Identify which cell holds the provided text, then report its [x, y] central coordinate. 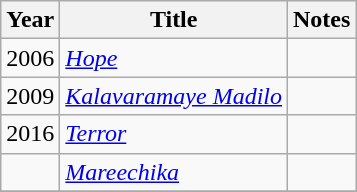
Title [174, 20]
Mareechika [174, 172]
Hope [174, 58]
Notes [322, 20]
2016 [30, 134]
Year [30, 20]
2009 [30, 96]
2006 [30, 58]
Kalavaramaye Madilo [174, 96]
Terror [174, 134]
